Find where the given text appears and provide that cell's center as (x, y) coordinate. 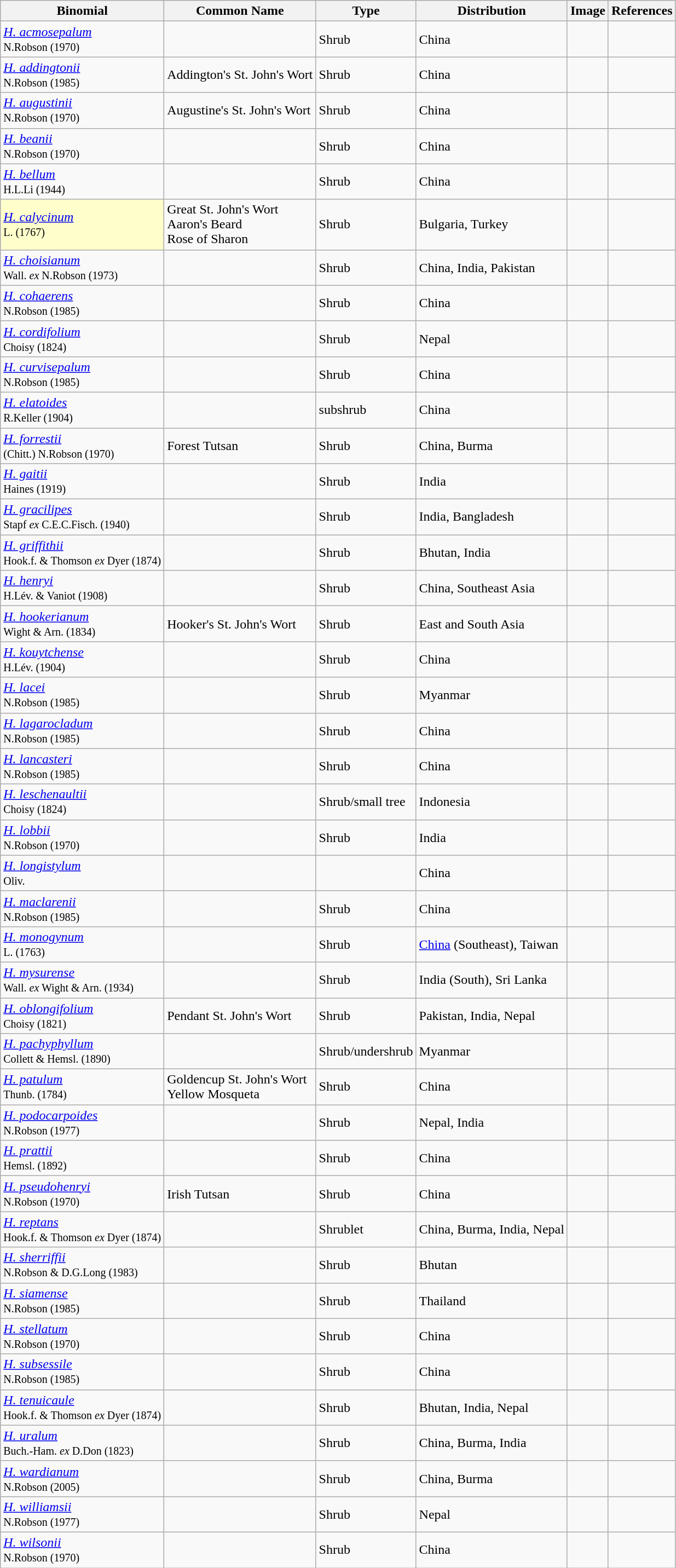
Distribution (492, 11)
Nepal, India (492, 1122)
H. augustiniiN.Robson (1970) (82, 111)
India, Bangladesh (492, 517)
H. choisianumWall. ex N.Robson (1973) (82, 267)
Common Name (240, 11)
H. lobbiiN.Robson (1970) (82, 838)
H. uralumBuch.-Ham. ex D.Don (1823) (82, 1443)
H. lancasteriN.Robson (1985) (82, 766)
H. griffithiiHook.f. & Thomson ex Dyer (1874) (82, 553)
Augustine's St. John's Wort (240, 111)
H. elatoidesR.Keller (1904) (82, 410)
H. pseudohenryiN.Robson (1970) (82, 1194)
Pakistan, India, Nepal (492, 1015)
Thailand (492, 1301)
H. cohaerensN.Robson (1985) (82, 303)
China, Southeast Asia (492, 588)
Pendant St. John's Wort (240, 1015)
H. cordifoliumChoisy (1824) (82, 338)
H. stellatumN.Robson (1970) (82, 1336)
H. acmosepalumN.Robson (1970) (82, 39)
H. maclareniiN.Robson (1985) (82, 909)
Great St. John's WortAaron's BeardRose of Sharon (240, 224)
Forest Tutsan (240, 446)
H. hookerianumWight & Arn. (1834) (82, 624)
subshrub (366, 410)
Bulgaria, Turkey (492, 224)
Bhutan, India (492, 553)
H. sherriffiiN.Robson & D.G.Long (1983) (82, 1265)
H. curvisepalumN.Robson (1985) (82, 374)
China, India, Pakistan (492, 267)
H. forrestii(Chitt.) N.Robson (1970) (82, 446)
Goldencup St. John's WortYellow Mosqueta (240, 1087)
Binomial (82, 11)
Irish Tutsan (240, 1194)
H. oblongifoliumChoisy (1821) (82, 1015)
China, Burma, India, Nepal (492, 1230)
H. gaitiiHaines (1919) (82, 482)
Indonesia (492, 802)
References (642, 11)
H. leschenaultiiChoisy (1824) (82, 802)
H. bellumH.L.Li (1944) (82, 182)
H. lagarocladumN.Robson (1985) (82, 730)
H. patulumThunb. (1784) (82, 1087)
H. henryiH.Lév. & Vaniot (1908) (82, 588)
H. podocarpoidesN.Robson (1977) (82, 1122)
Type (366, 11)
India (South), Sri Lanka (492, 980)
H. siamenseN.Robson (1985) (82, 1301)
H. tenuicauleHook.f. & Thomson ex Dyer (1874) (82, 1407)
H. mysurenseWall. ex Wight & Arn. (1934) (82, 980)
H. monogynumL. (1763) (82, 944)
Shrub/small tree (366, 802)
Hooker's St. John's Wort (240, 624)
H. addingtoniiN.Robson (1985) (82, 74)
Addington's St. John's Wort (240, 74)
Image (588, 11)
H. laceiN.Robson (1985) (82, 695)
H. calycinumL. (1767) (82, 224)
China, Burma, India (492, 1443)
H. reptansHook.f. & Thomson ex Dyer (1874) (82, 1230)
Shrublet (366, 1230)
H. pachyphyllumCollett & Hemsl. (1890) (82, 1051)
H. gracilipesStapf ex C.E.C.Fisch. (1940) (82, 517)
East and South Asia (492, 624)
Bhutan, India, Nepal (492, 1407)
H. prattiiHemsl. (1892) (82, 1158)
H. wilsoniiN.Robson (1970) (82, 1549)
Shrub/undershrub (366, 1051)
Bhutan (492, 1265)
China (Southeast), Taiwan (492, 944)
H. williamsiiN.Robson (1977) (82, 1514)
H. longistylumOliv. (82, 873)
H. subsessileN.Robson (1985) (82, 1372)
H. kouytchenseH.Lév. (1904) (82, 659)
H. beaniiN.Robson (1970) (82, 146)
H. wardianumN.Robson (2005) (82, 1478)
